Scan for the cell matching the given text and deliver its (x, y) coordinate at center. 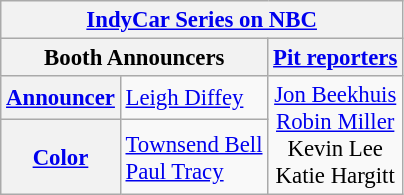
Booth Announcers (134, 58)
IndyCar Series on NBC (202, 20)
Pit reporters (336, 58)
Color (60, 158)
Townsend BellPaul Tracy (194, 158)
Leigh Diffey (194, 98)
Announcer (60, 98)
Jon BeekhuisRobin MillerKevin LeeKatie Hargitt (336, 136)
